Extract the [x, y] coordinate from the center of the cell holding the provided text.  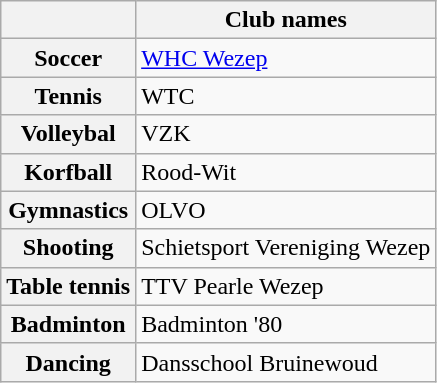
Schietsport Vereniging Wezep [286, 248]
WHC Wezep [286, 58]
Volleybal [68, 134]
WTC [286, 96]
Dansschool Bruinewoud [286, 362]
Rood-Wit [286, 172]
Dancing [68, 362]
Soccer [68, 58]
Badminton '80 [286, 324]
OLVO [286, 210]
Shooting [68, 248]
Korfball [68, 172]
Badminton [68, 324]
Gymnastics [68, 210]
VZK [286, 134]
Club names [286, 20]
TTV Pearle Wezep [286, 286]
Table tennis [68, 286]
Tennis [68, 96]
